Output the (x, y) coordinate of the center of the cell containing the given text.  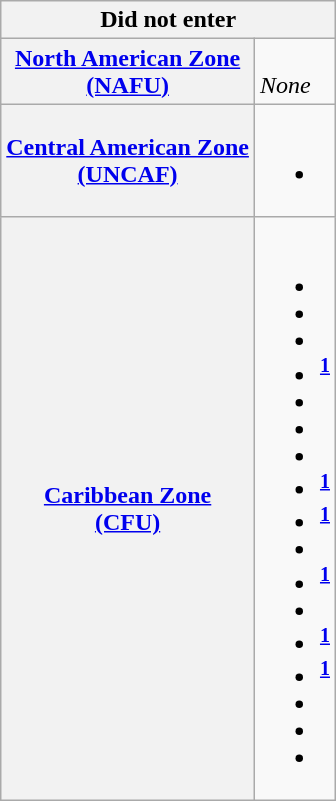
North American Zone(NAFU) (128, 72)
None (294, 72)
111111 (294, 509)
Central American Zone(UNCAF) (128, 160)
Caribbean Zone(CFU) (128, 509)
Did not enter (168, 20)
